Capture the cell that displays the provided text and extract its [X, Y] central coordinate. 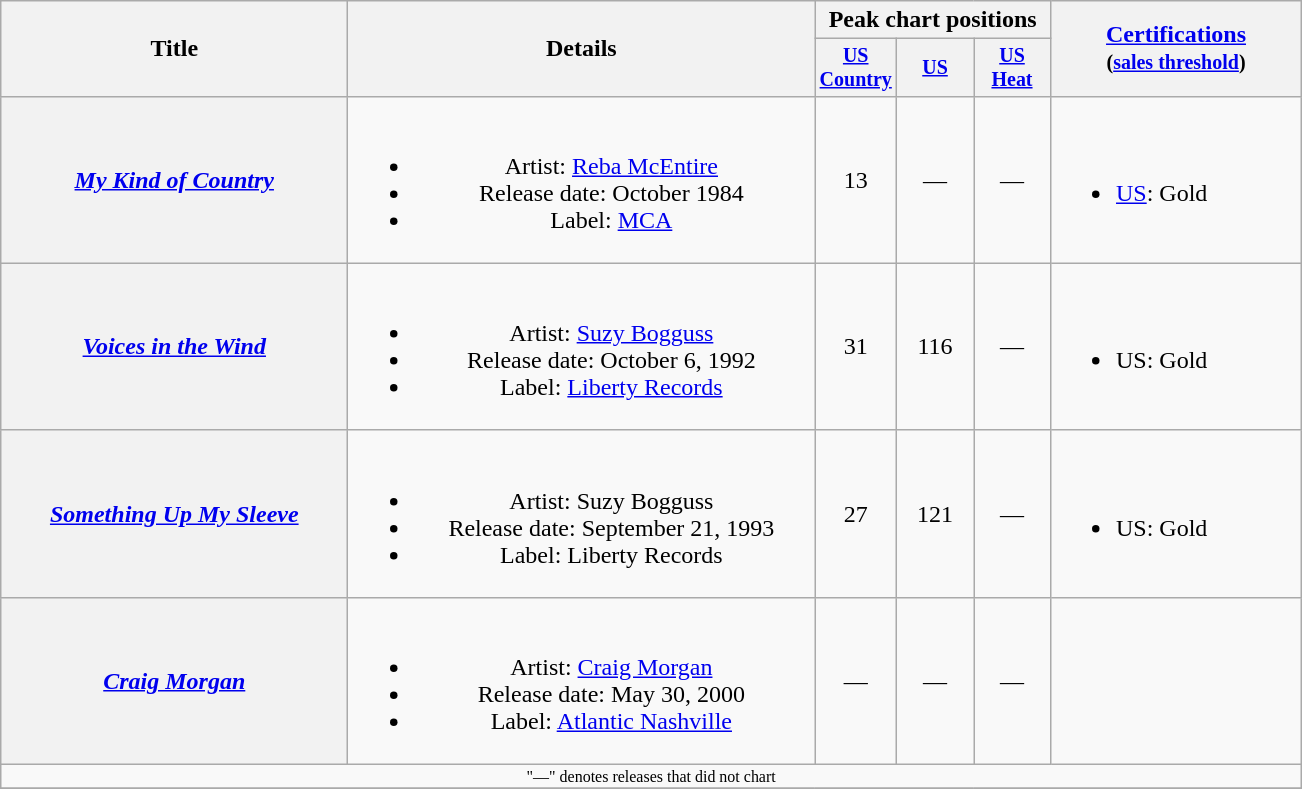
121 [936, 514]
Artist: Suzy BoggussRelease date: October 6, 1992Label: Liberty Records [582, 346]
"—" denotes releases that did not chart [652, 777]
Something Up My Sleeve [174, 514]
Voices in the Wind [174, 346]
USHeat [1012, 68]
31 [856, 346]
27 [856, 514]
Craig Morgan [174, 680]
Details [582, 49]
13 [856, 180]
Title [174, 49]
Certifications(sales threshold) [1176, 49]
My Kind of Country [174, 180]
Peak chart positions [933, 20]
Artist: Reba McEntireRelease date: October 1984Label: MCA [582, 180]
US Country [856, 68]
US [936, 68]
116 [936, 346]
Artist: Craig MorganRelease date: May 30, 2000Label: Atlantic Nashville [582, 680]
Artist: Suzy BoggussRelease date: September 21, 1993Label: Liberty Records [582, 514]
